Find where the given text appears and provide that cell's center as [x, y] coordinate. 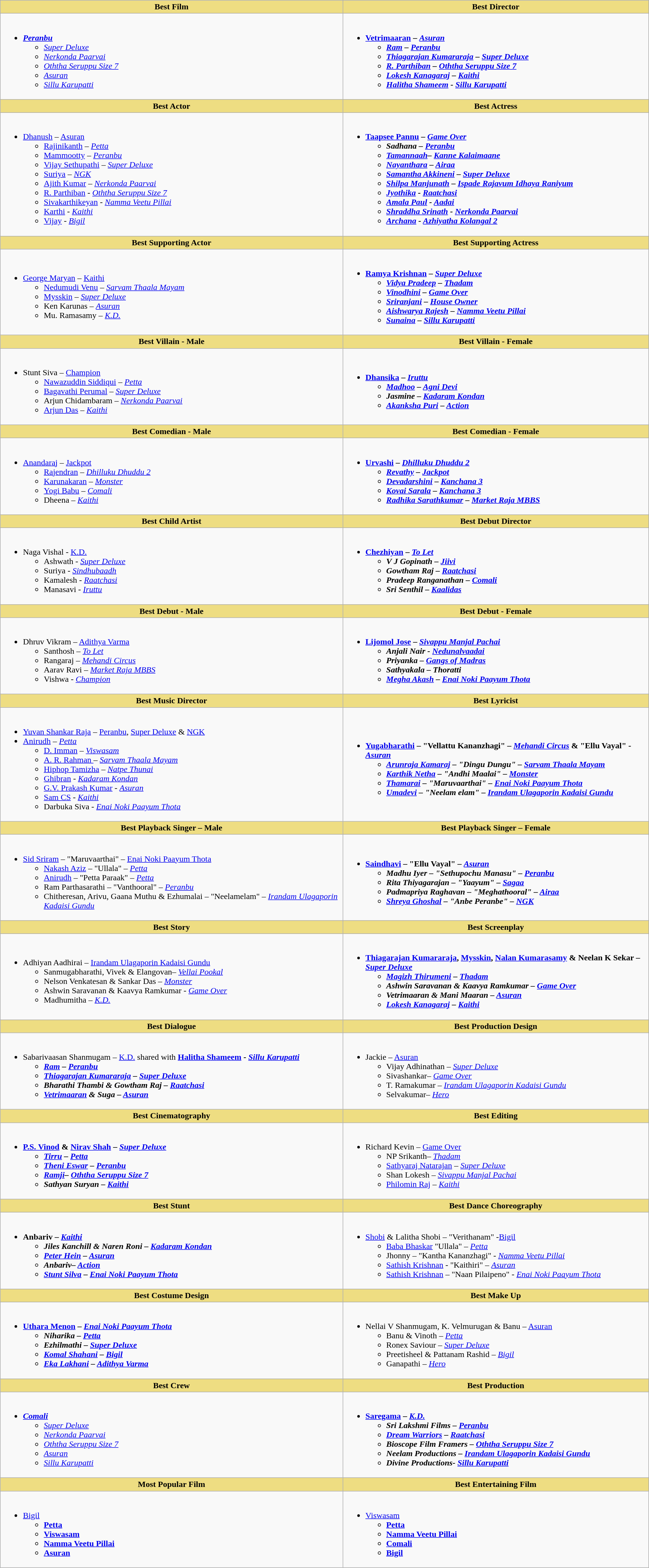
Anandaraj – JackpotRajendran – Dhilluku Dhuddu 2Karunakaran – MonsterYogi Babu – ComaliDheena – Kaithi [172, 476]
Best Music Director [172, 701]
Best Editing [496, 1116]
Best Screenplay [496, 927]
Best Debut Director [496, 521]
Richard Kevin – Game OverNP Srikanth– ThadamSathyaraj Natarajan – Super DeluxeShan Lokesh – Sivappu Manjal PachaiPhilomin Raj – Kaithi [496, 1161]
Best Supporting Actress [496, 243]
Best Dance Choreography [496, 1206]
Urvashi – Dhilluku Dhuddu 2Revathy – JackpotDevadarshini – Kanchana 3Kovai Sarala – Kanchana 3Radhika Sarathkumar – Market Raja MBBS [496, 476]
Best Actress [496, 106]
Stunt Siva – ChampionNawazuddin Siddiqui – PettaBagavathi Perumal – Super DeluxeArjun Chidambaram – Nerkonda PaarvaiArjun Das – Kaithi [172, 387]
Best Debut - Male [172, 611]
Best Dialogue [172, 1026]
Best Supporting Actor [172, 243]
Chezhiyan – To LetV J Gopinath – JiiviGowtham Raj – RaatchasiPradeep Ranganathan – ComaliSri Senthil – Kaalidas [496, 566]
Best Actor [172, 106]
Best Crew [172, 1385]
Best Child Artist [172, 521]
Uthara Menon – Enai Noki Paayum ThotaNiharika – PettaEzhilmathi – Super DeluxeKomal Shahani – BigilEka Lakhani – Adithya Varma [172, 1340]
Best Playback Singer – Female [496, 828]
ComaliSuper DeluxeNerkonda PaarvaiOththa Seruppu Size 7AsuranSillu Karupatti [172, 1435]
Best Director [496, 7]
Best Comedian - Female [496, 431]
Best Cinematography [172, 1116]
Best Make Up [496, 1295]
George Maryan – KaithiNedumudi Venu – Sarvam Thaala MayamMysskin – Super DeluxeKen Karunas – AsuranMu. Ramasamy – K.D. [172, 292]
Most Popular Film [172, 1485]
Best Villain - Female [496, 342]
Best Playback Singer – Male [172, 828]
Best Comedian - Male [172, 431]
Best Villain - Male [172, 342]
Dhansika – IruttuMadhoo – Agni DeviJasmine – Kadaram KondanAkanksha Puri – Action [496, 387]
ViswasamPettaNamma Veetu PillaiComaliBigil [496, 1529]
Dhruv Vikram – Adithya VarmaSanthosh – To LetRangaraj – Mehandi CircusAarav Ravi – Market Raja MBBSVishwa - Champion [172, 656]
BigilPettaViswasamNamma Veetu PillaiAsuran [172, 1529]
Best Stunt [172, 1206]
Best Costume Design [172, 1295]
Best Debut - Female [496, 611]
Naga Vishal - K.D.Ashwath - Super DeluxeSuriya - SindhubaadhKamalesh - RaatchasiManasavi - Iruttu [172, 566]
Anbariv – KaithiJiles Kanchill & Naren Roni – Kadaram KondanPeter Hein – AsuranAnbariv– ActionStunt Silva – Enai Noki Paayum Thota [172, 1251]
Best Story [172, 927]
Best Film [172, 7]
Jackie – AsuranVijay Adhinathan – Super DeluxeSivashankar– Game OverT. Ramakumar – Irandam Ulagaporin Kadaisi GunduSelvakumar– Hero [496, 1071]
Lijomol Jose – Sivappu Manjal PachaiAnjali Nair - NedunalvaadaiPriyanka – Gangs of MadrasSathyakala – ThorattiMegha Akash – Enai Noki Paayum Thota [496, 656]
PeranbuSuper DeluxeNerkonda PaarvaiOththa Seruppu Size 7AsuranSillu Karupatti [172, 56]
Best Production [496, 1385]
Best Lyricist [496, 701]
Best Production Design [496, 1026]
Best Entertaining Film [496, 1485]
P.S. Vinod & Nirav Shah – Super DeluxeTirru – PettaTheni Eswar – PeranbuRamji– Oththa Seruppu Size 7Sathyan Suryan – Kaithi [172, 1161]
